Search for the cell housing the specified text and yield its (X, Y) center coordinate. 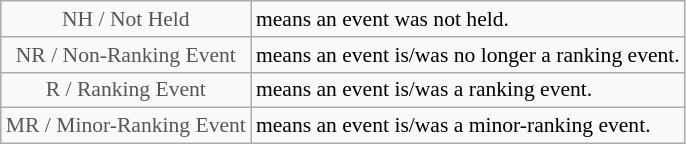
R / Ranking Event (126, 90)
means an event is/was a ranking event. (468, 90)
means an event was not held. (468, 19)
means an event is/was a minor-ranking event. (468, 126)
NH / Not Held (126, 19)
means an event is/was no longer a ranking event. (468, 55)
MR / Minor-Ranking Event (126, 126)
NR / Non-Ranking Event (126, 55)
